Search for the cell housing the specified text and yield its [X, Y] center coordinate. 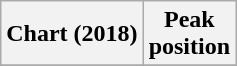
Peakposition [189, 34]
Chart (2018) [72, 34]
